Determine the [X, Y] coordinate at the center of the cell enclosing the given text.  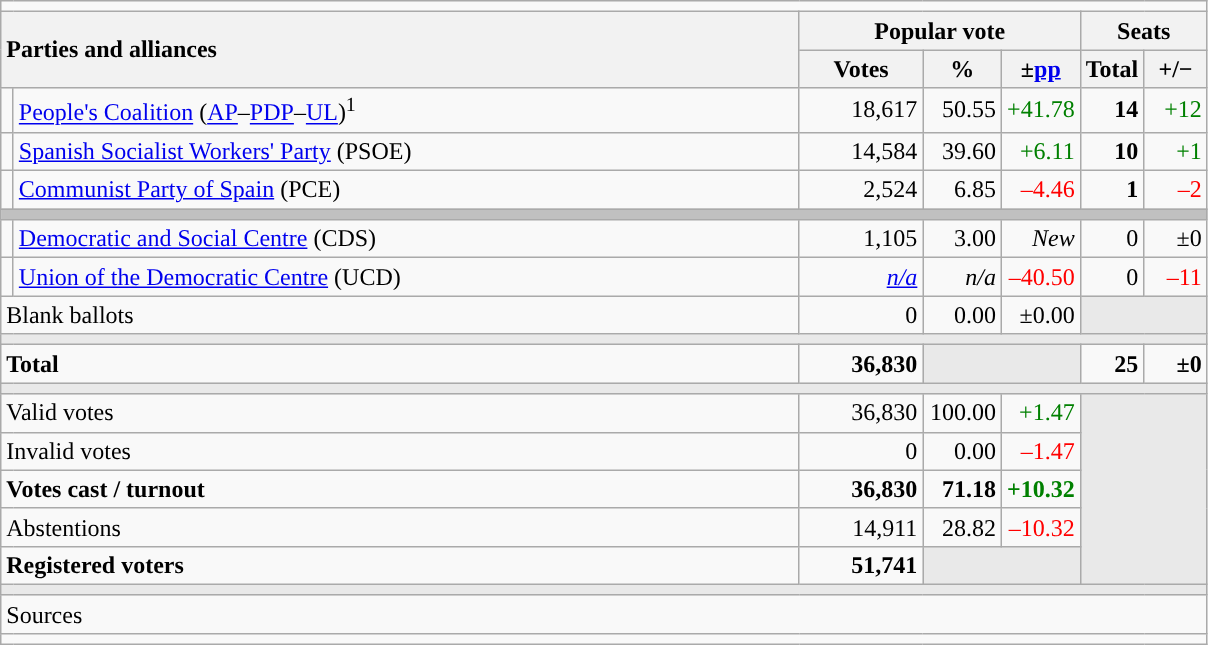
14,911 [861, 527]
25 [1112, 364]
28.82 [962, 527]
+1 [1176, 151]
Invalid votes [400, 451]
Communist Party of Spain (PCE) [406, 190]
Valid votes [400, 413]
Blank ballots [400, 315]
Democratic and Social Centre (CDS) [406, 239]
±0.00 [1040, 315]
50.55 [962, 110]
100.00 [962, 413]
–10.32 [1040, 527]
Union of the Democratic Centre (UCD) [406, 277]
51,741 [861, 565]
Registered voters [400, 565]
1,105 [861, 239]
Votes [861, 69]
10 [1112, 151]
Parties and alliances [400, 50]
+6.11 [1040, 151]
New [1040, 239]
Popular vote [940, 31]
–40.50 [1040, 277]
14 [1112, 110]
–11 [1176, 277]
Votes cast / turnout [400, 489]
±pp [1040, 69]
1 [1112, 190]
People's Coalition (AP–PDP–UL)1 [406, 110]
71.18 [962, 489]
–1.47 [1040, 451]
Sources [604, 614]
–2 [1176, 190]
+1.47 [1040, 413]
Abstentions [400, 527]
% [962, 69]
6.85 [962, 190]
14,584 [861, 151]
3.00 [962, 239]
–4.46 [1040, 190]
+41.78 [1040, 110]
+10.32 [1040, 489]
+/− [1176, 69]
2,524 [861, 190]
18,617 [861, 110]
Seats [1144, 31]
+12 [1176, 110]
Spanish Socialist Workers' Party (PSOE) [406, 151]
39.60 [962, 151]
